Return [x, y] of the center of cell containing provided text 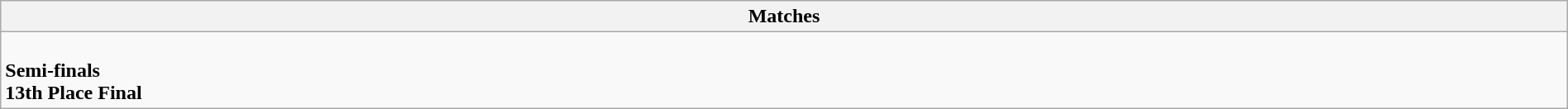
Semi-finals 13th Place Final [784, 70]
Matches [784, 17]
